Capture the cell that displays the provided text and extract its (x, y) central coordinate. 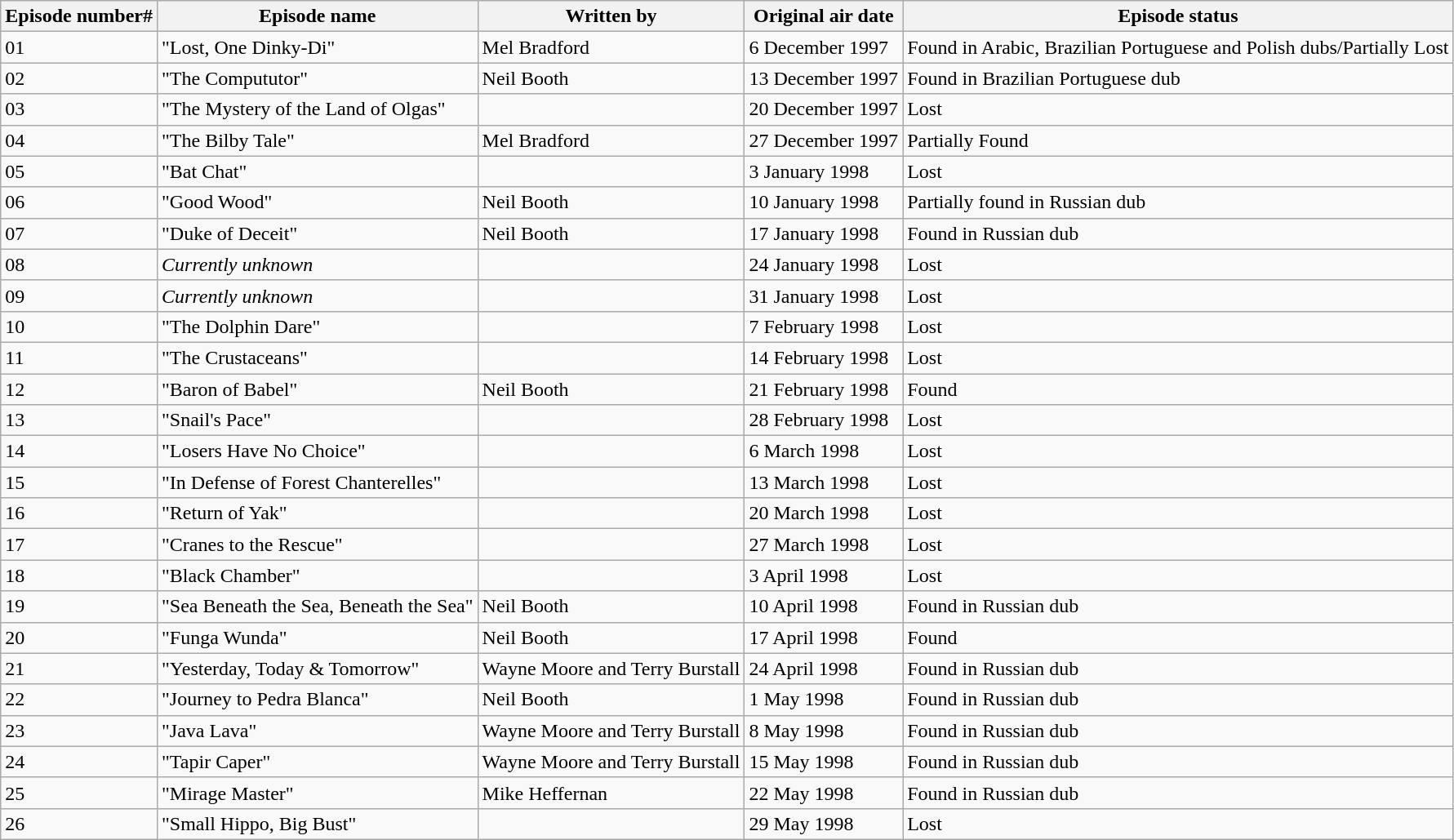
"Good Wood" (318, 202)
"Yesterday, Today & Tomorrow" (318, 669)
20 December 1997 (824, 109)
28 February 1998 (824, 420)
10 (79, 327)
"Losers Have No Choice" (318, 451)
14 February 1998 (824, 358)
13 (79, 420)
01 (79, 47)
"Journey to Pedra Blanca" (318, 700)
Found in Brazilian Portuguese dub (1178, 78)
"Small Hippo, Big Bust" (318, 824)
09 (79, 296)
22 May 1998 (824, 793)
07 (79, 233)
"Snail's Pace" (318, 420)
27 March 1998 (824, 544)
18 (79, 576)
19 (79, 607)
23 (79, 731)
16 (79, 513)
"Baron of Babel" (318, 389)
6 March 1998 (824, 451)
Written by (611, 16)
Episode name (318, 16)
15 May 1998 (824, 762)
"Duke of Deceit" (318, 233)
02 (79, 78)
24 January 1998 (824, 264)
14 (79, 451)
8 May 1998 (824, 731)
17 April 1998 (824, 638)
"In Defense of Forest Chanterelles" (318, 482)
24 (79, 762)
22 (79, 700)
"Tapir Caper" (318, 762)
3 April 1998 (824, 576)
Found in Arabic, Brazilian Portuguese and Polish dubs/Partially Lost (1178, 47)
"The Bilby Tale" (318, 140)
13 December 1997 (824, 78)
6 December 1997 (824, 47)
21 February 1998 (824, 389)
25 (79, 793)
"Black Chamber" (318, 576)
27 December 1997 (824, 140)
03 (79, 109)
06 (79, 202)
04 (79, 140)
"The Dolphin Dare" (318, 327)
26 (79, 824)
3 January 1998 (824, 171)
"Bat Chat" (318, 171)
1 May 1998 (824, 700)
11 (79, 358)
29 May 1998 (824, 824)
20 (79, 638)
12 (79, 389)
"The Crustaceans" (318, 358)
10 April 1998 (824, 607)
15 (79, 482)
31 January 1998 (824, 296)
17 January 1998 (824, 233)
Partially found in Russian dub (1178, 202)
"The Mystery of the Land of Olgas" (318, 109)
"Return of Yak" (318, 513)
13 March 1998 (824, 482)
08 (79, 264)
"Lost, One Dinky-Di" (318, 47)
10 January 1998 (824, 202)
Original air date (824, 16)
Episode number# (79, 16)
"Sea Beneath the Sea, Beneath the Sea" (318, 607)
"Mirage Master" (318, 793)
Partially Found (1178, 140)
21 (79, 669)
"Cranes to the Rescue" (318, 544)
24 April 1998 (824, 669)
Mike Heffernan (611, 793)
17 (79, 544)
05 (79, 171)
20 March 1998 (824, 513)
Episode status (1178, 16)
"The Compututor" (318, 78)
"Java Lava" (318, 731)
"Funga Wunda" (318, 638)
7 February 1998 (824, 327)
